Locate the cell with the specified text and output its (x, y) center coordinate. 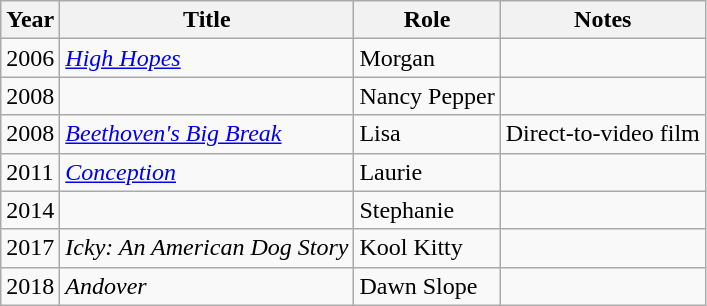
Laurie (427, 172)
2017 (30, 248)
Icky: An American Dog Story (207, 248)
Title (207, 20)
Year (30, 20)
Andover (207, 286)
2014 (30, 210)
Conception (207, 172)
Nancy Pepper (427, 96)
2011 (30, 172)
Direct-to-video film (602, 134)
High Hopes (207, 58)
Notes (602, 20)
Role (427, 20)
Morgan (427, 58)
Kool Kitty (427, 248)
Dawn Slope (427, 286)
2018 (30, 286)
Beethoven's Big Break (207, 134)
Stephanie (427, 210)
Lisa (427, 134)
2006 (30, 58)
